Pinpoint the cell where the given text exists, returning its (x, y) midpoint coordinate. 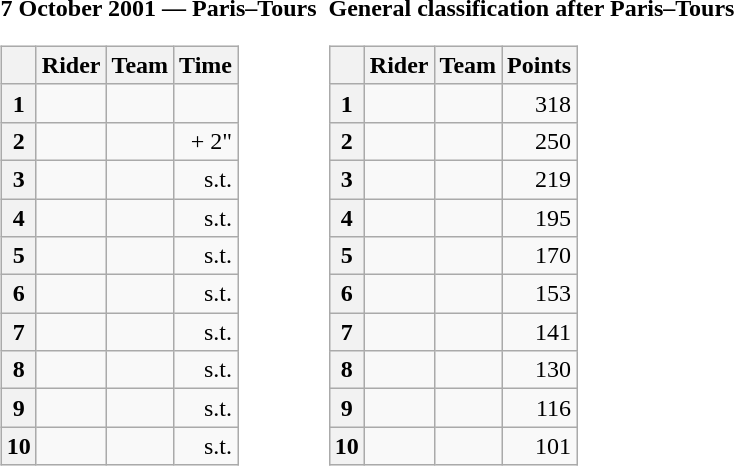
130 (540, 370)
219 (540, 179)
116 (540, 408)
141 (540, 332)
318 (540, 103)
Points (540, 65)
170 (540, 256)
195 (540, 217)
101 (540, 446)
250 (540, 141)
Time (206, 65)
153 (540, 294)
+ 2" (206, 141)
